Provide the [x, y] coordinate of the cell's center where the given text is located.  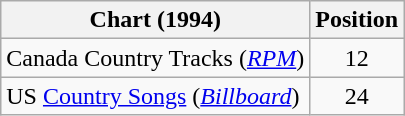
12 [357, 58]
Position [357, 20]
Canada Country Tracks (RPM) [156, 58]
US Country Songs (Billboard) [156, 96]
24 [357, 96]
Chart (1994) [156, 20]
